Search for the cell housing the specified text and yield its (x, y) center coordinate. 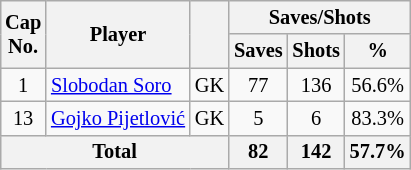
Slobodan Soro (118, 85)
57.7% (378, 152)
% (378, 51)
Saves (258, 51)
Gojko Pijetlović (118, 118)
1 (23, 85)
13 (23, 118)
82 (258, 152)
136 (316, 85)
CapNo. (23, 34)
Player (118, 34)
142 (316, 152)
Shots (316, 51)
6 (316, 118)
Total (114, 152)
Saves/Shots (320, 17)
83.3% (378, 118)
77 (258, 85)
5 (258, 118)
56.6% (378, 85)
